Output the [X, Y] coordinate of the center of the cell containing the given text.  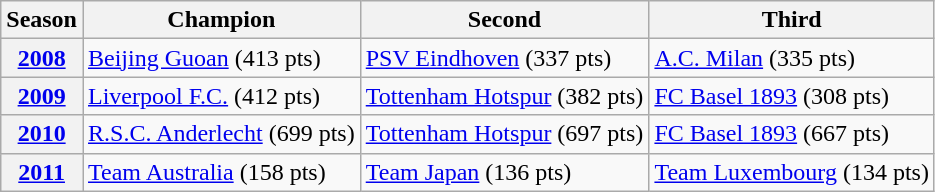
Team Australia (158 pts) [221, 172]
Team Luxembourg (134 pts) [792, 172]
Team Japan (136 pts) [504, 172]
Champion [221, 20]
2011 [42, 172]
Beijing Guoan (413 pts) [221, 58]
Liverpool F.C. (412 pts) [221, 96]
Tottenham Hotspur (382 pts) [504, 96]
A.C. Milan (335 pts) [792, 58]
Second [504, 20]
Tottenham Hotspur (697 pts) [504, 134]
Third [792, 20]
2008 [42, 58]
2009 [42, 96]
2010 [42, 134]
PSV Eindhoven (337 pts) [504, 58]
FC Basel 1893 (667 pts) [792, 134]
Season [42, 20]
FC Basel 1893 (308 pts) [792, 96]
R.S.C. Anderlecht (699 pts) [221, 134]
